Pinpoint the cell where the given text exists, returning its (x, y) midpoint coordinate. 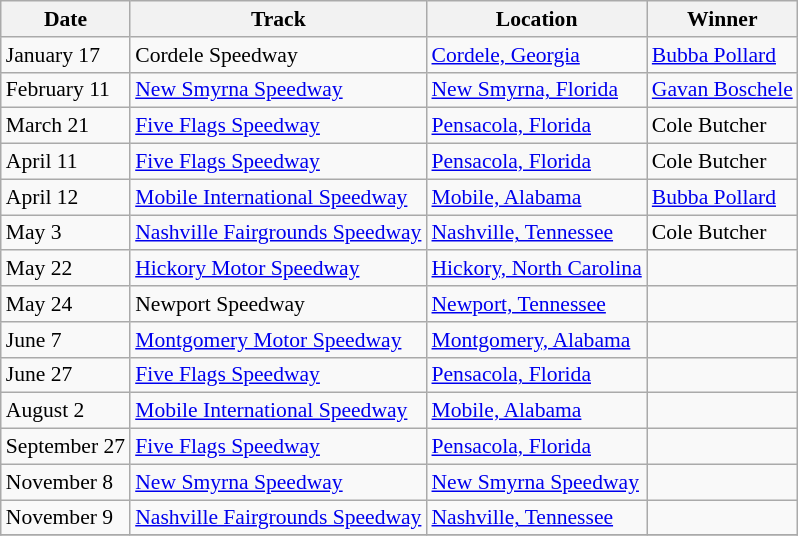
Date (66, 19)
Newport, Tennessee (536, 304)
Cordele, Georgia (536, 55)
February 11 (66, 90)
Cordele Speedway (278, 55)
June 7 (66, 340)
Newport Speedway (278, 304)
Location (536, 19)
Hickory, North Carolina (536, 269)
March 21 (66, 126)
Track (278, 19)
May 22 (66, 269)
November 9 (66, 518)
Winner (722, 19)
August 2 (66, 411)
November 8 (66, 482)
Montgomery, Alabama (536, 340)
May 24 (66, 304)
Montgomery Motor Speedway (278, 340)
May 3 (66, 233)
June 27 (66, 375)
January 17 (66, 55)
Gavan Boschele (722, 90)
Hickory Motor Speedway (278, 269)
April 12 (66, 197)
April 11 (66, 162)
September 27 (66, 447)
New Smyrna, Florida (536, 90)
